Find where the given text appears and provide that cell's center as (X, Y) coordinate. 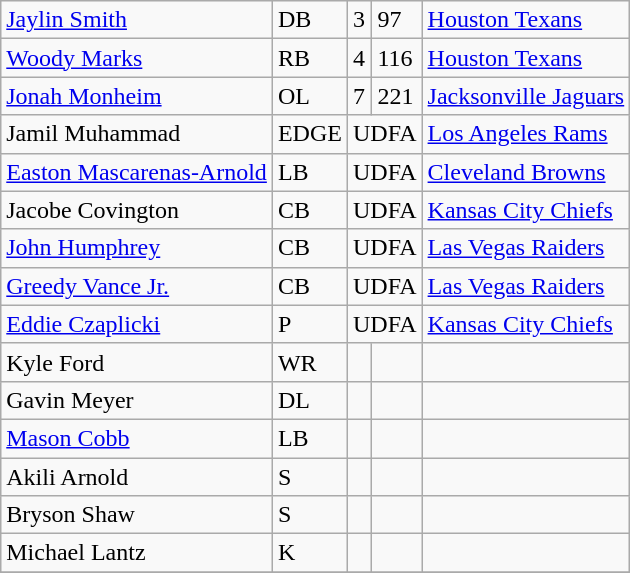
Jonah Monheim (137, 96)
Bryson Shaw (137, 515)
Gavin Meyer (137, 400)
Akili Arnold (137, 477)
Eddie Czaplicki (137, 324)
Woody Marks (137, 58)
Jaylin Smith (137, 20)
Mason Cobb (137, 438)
Easton Mascarenas-Arnold (137, 172)
Jacksonville Jaguars (526, 96)
Greedy Vance Jr. (137, 286)
221 (397, 96)
P (310, 324)
3 (360, 20)
Jamil Muhammad (137, 134)
WR (310, 362)
K (310, 553)
OL (310, 96)
Cleveland Browns (526, 172)
97 (397, 20)
DL (310, 400)
Michael Lantz (137, 553)
4 (360, 58)
Jacobe Covington (137, 210)
Kyle Ford (137, 362)
7 (360, 96)
RB (310, 58)
Los Angeles Rams (526, 134)
EDGE (310, 134)
116 (397, 58)
DB (310, 20)
John Humphrey (137, 248)
